Output the [X, Y] coordinate of the center of the cell containing the given text.  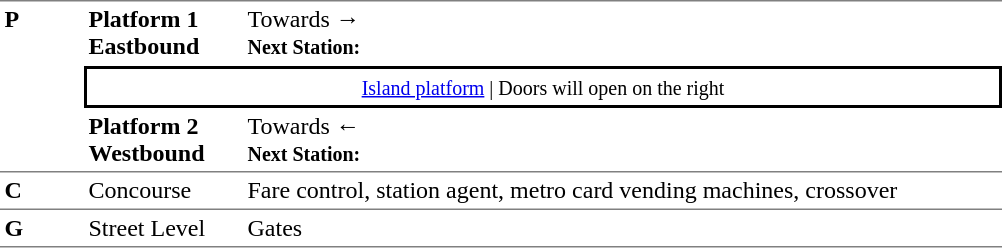
Concourse [164, 191]
G [42, 229]
Street Level [164, 229]
Platform 1Eastbound [164, 33]
Towards → Next Station: [622, 33]
Towards ← Next Station: [622, 140]
P [42, 86]
C [42, 191]
Island platform | Doors will open on the right [543, 87]
Fare control, station agent, metro card vending machines, crossover [622, 191]
Gates [622, 229]
Platform 2Westbound [164, 140]
